Provide the [X, Y] coordinate of the cell's center where the given text is located.  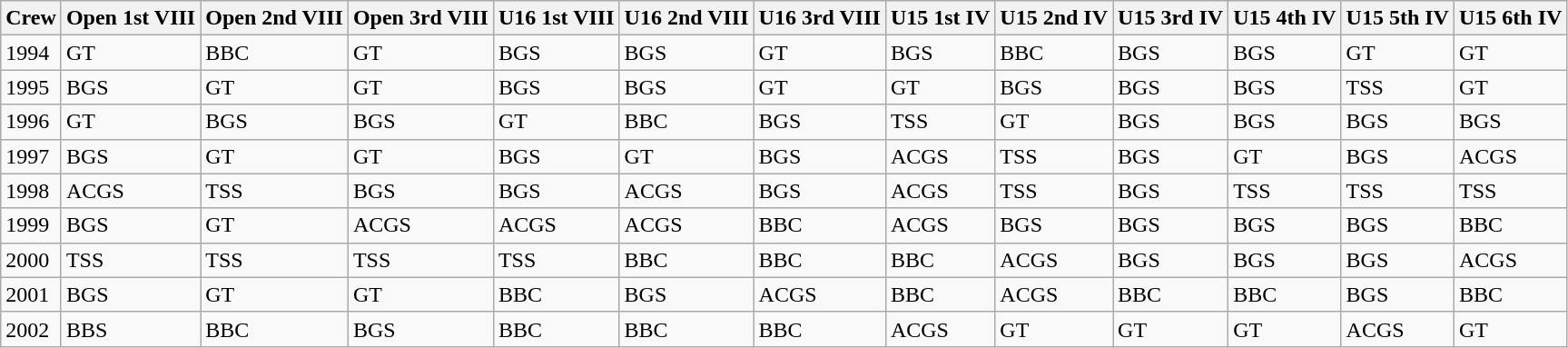
1997 [31, 156]
Open 3rd VIII [420, 18]
U15 4th IV [1285, 18]
2000 [31, 260]
Crew [31, 18]
U16 1st VIII [556, 18]
1999 [31, 225]
1996 [31, 122]
U15 6th IV [1510, 18]
2001 [31, 294]
1995 [31, 87]
U15 1st IV [940, 18]
U16 2nd VIII [686, 18]
2002 [31, 329]
U15 5th IV [1397, 18]
1998 [31, 191]
1994 [31, 53]
U16 3rd VIII [819, 18]
Open 1st VIII [131, 18]
U15 3rd IV [1171, 18]
BBS [131, 329]
U15 2nd IV [1054, 18]
Open 2nd VIII [274, 18]
